Identify which cell holds the provided text, then report its [X, Y] central coordinate. 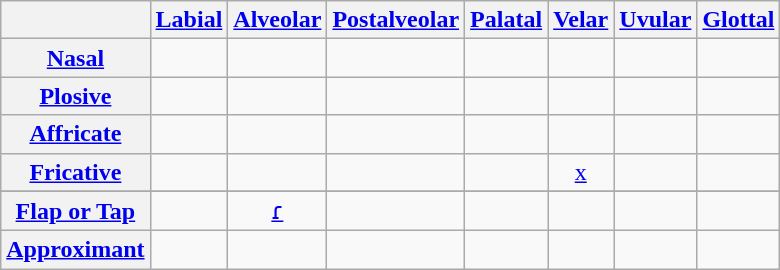
Flap or Tap [76, 211]
Affricate [76, 134]
Velar [581, 20]
Fricative [76, 172]
Glottal [738, 20]
Postalveolar [396, 20]
Alveolar [278, 20]
Nasal [76, 58]
x [581, 172]
Uvular [656, 20]
Labial [189, 20]
Palatal [506, 20]
ɾ [278, 211]
Plosive [76, 96]
Approximant [76, 250]
